Detect which cell encompasses the target text, then output its [X, Y] center coordinate. 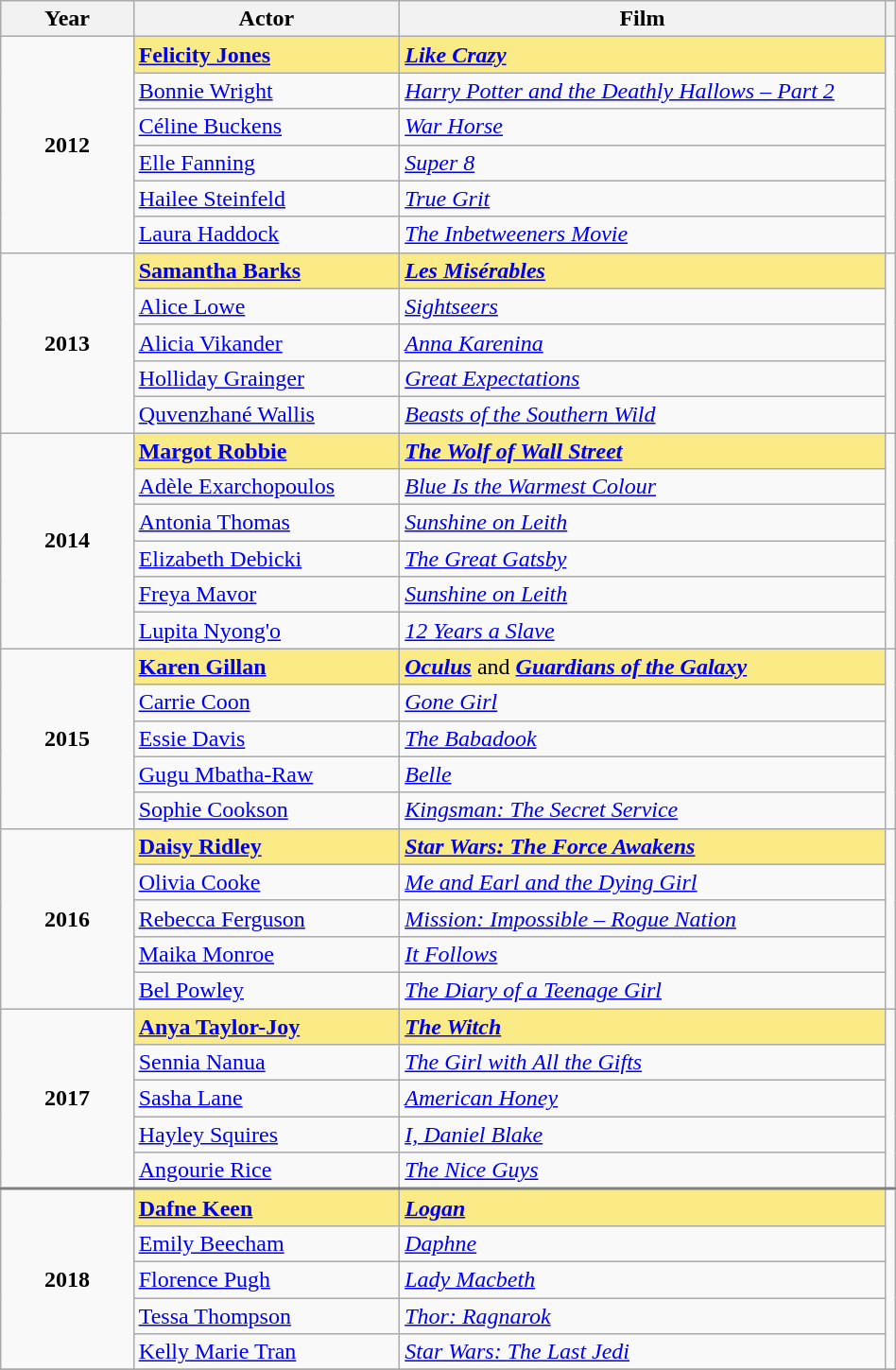
Adèle Exarchopoulos [267, 487]
Holliday Grainger [267, 378]
12 Years a Slave [643, 631]
Anya Taylor-Joy [267, 1026]
Alicia Vikander [267, 342]
The Girl with All the Gifts [643, 1063]
2017 [67, 1099]
Freya Mavor [267, 595]
Blue Is the Warmest Colour [643, 487]
True Grit [643, 199]
It Follows [643, 954]
Gone Girl [643, 702]
Rebecca Ferguson [267, 918]
Alice Lowe [267, 306]
Super 8 [643, 163]
Antonia Thomas [267, 523]
2015 [67, 738]
The Witch [643, 1026]
Kingsman: The Secret Service [643, 810]
The Babadook [643, 738]
2018 [67, 1280]
Essie Davis [267, 738]
Film [643, 19]
Oculus and Guardians of the Galaxy [643, 667]
Belle [643, 774]
Me and Earl and the Dying Girl [643, 882]
Year [67, 19]
Elizabeth Debicki [267, 559]
Sightseers [643, 306]
Hayley Squires [267, 1135]
Angourie Rice [267, 1171]
The Wolf of Wall Street [643, 451]
Tessa Thompson [267, 1315]
War Horse [643, 127]
2016 [67, 918]
Daphne [643, 1243]
Hailee Steinfeld [267, 199]
Margot Robbie [267, 451]
Sennia Nanua [267, 1063]
Logan [643, 1208]
Harry Potter and the Deathly Hallows – Part 2 [643, 91]
Gugu Mbatha-Raw [267, 774]
Star Wars: The Force Awakens [643, 846]
Great Expectations [643, 378]
Actor [267, 19]
Thor: Ragnarok [643, 1315]
American Honey [643, 1099]
The Nice Guys [643, 1171]
Laura Haddock [267, 234]
Bonnie Wright [267, 91]
The Inbetweeners Movie [643, 234]
Quvenzhané Wallis [267, 414]
Lupita Nyong'o [267, 631]
Maika Monroe [267, 954]
Karen Gillan [267, 667]
Felicity Jones [267, 55]
Daisy Ridley [267, 846]
Star Wars: The Last Jedi [643, 1352]
Anna Karenina [643, 342]
Samantha Barks [267, 270]
Sasha Lane [267, 1099]
Beasts of the Southern Wild [643, 414]
Bel Powley [267, 990]
2014 [67, 541]
Sophie Cookson [267, 810]
Kelly Marie Tran [267, 1352]
Lady Macbeth [643, 1279]
The Great Gatsby [643, 559]
Like Crazy [643, 55]
Carrie Coon [267, 702]
Florence Pugh [267, 1279]
Emily Beecham [267, 1243]
Olivia Cooke [267, 882]
2013 [67, 342]
Dafne Keen [267, 1208]
I, Daniel Blake [643, 1135]
Elle Fanning [267, 163]
The Diary of a Teenage Girl [643, 990]
Les Misérables [643, 270]
Mission: Impossible – Rogue Nation [643, 918]
Céline Buckens [267, 127]
2012 [67, 145]
